Pinpoint the cell where the given text exists, returning its (X, Y) midpoint coordinate. 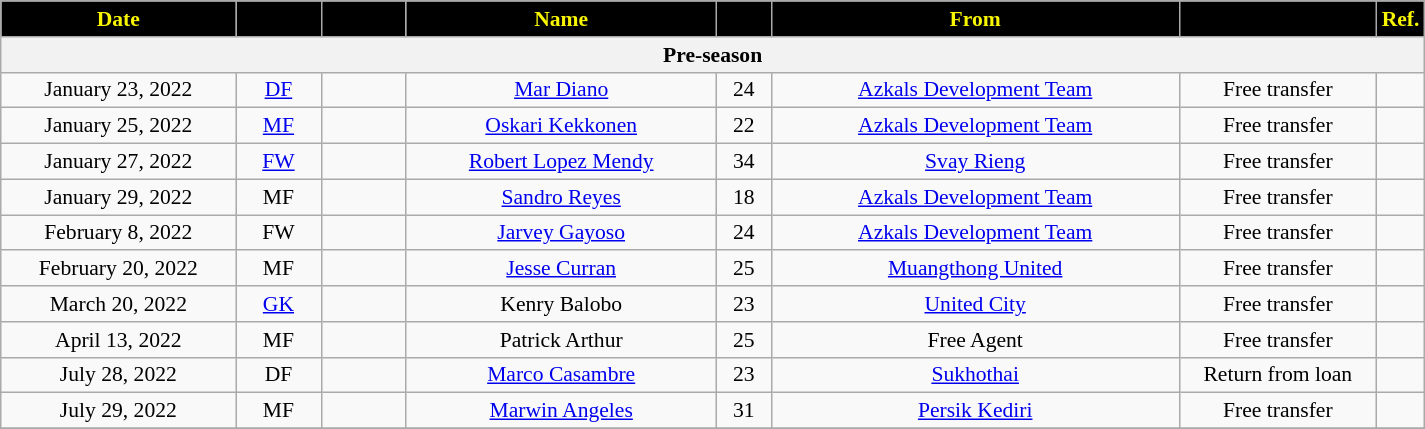
Mar Diano (561, 90)
Return from loan (1278, 375)
Sandro Reyes (561, 197)
Pre-season (713, 55)
34 (744, 162)
18 (744, 197)
January 27, 2022 (118, 162)
United City (975, 304)
Svay Rieng (975, 162)
Muangthong United (975, 269)
Date (118, 19)
February 20, 2022 (118, 269)
Jesse Curran (561, 269)
22 (744, 126)
March 20, 2022 (118, 304)
Ref. (1401, 19)
Name (561, 19)
From (975, 19)
Jarvey Gayoso (561, 233)
Marco Casambre (561, 375)
Persik Kediri (975, 411)
February 8, 2022 (118, 233)
July 28, 2022 (118, 375)
April 13, 2022 (118, 340)
GK (278, 304)
Oskari Kekkonen (561, 126)
Robert Lopez Mendy (561, 162)
January 25, 2022 (118, 126)
Sukhothai (975, 375)
Free Agent (975, 340)
Patrick Arthur (561, 340)
January 23, 2022 (118, 90)
July 29, 2022 (118, 411)
January 29, 2022 (118, 197)
31 (744, 411)
Marwin Angeles (561, 411)
Kenry Balobo (561, 304)
